Provide the (x, y) coordinate of the cell's center where the given text is located.  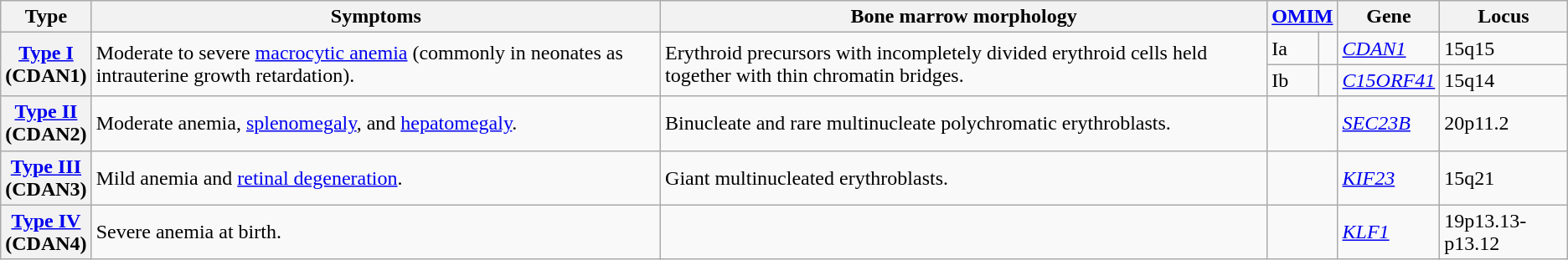
19p13.13-p13.12 (1504, 232)
KIF23 (1389, 177)
Bone marrow morphology (964, 17)
15q14 (1504, 80)
CDAN1 (1389, 48)
Gene (1389, 17)
SEC23B (1389, 124)
Moderate to severe macrocytic anemia (commonly in neonates as intrauterine growth retardation). (375, 64)
Mild anemia and retinal degeneration. (375, 177)
Severe anemia at birth. (375, 232)
Type II(CDAN2) (46, 124)
Moderate anemia, splenomegaly, and hepatomegaly. (375, 124)
Ib (1293, 80)
Type I(CDAN1) (46, 64)
Erythroid precursors with incompletely divided erythroid cells held together with thin chromatin bridges. (964, 64)
15q21 (1504, 177)
20p11.2 (1504, 124)
KLF1 (1389, 232)
C15ORF41 (1389, 80)
Type III(CDAN3) (46, 177)
OMIM (1302, 17)
Binucleate and rare multinucleate polychromatic erythroblasts. (964, 124)
15q15 (1504, 48)
Giant multinucleated erythroblasts. (964, 177)
Ia (1293, 48)
Symptoms (375, 17)
Type IV(CDAN4) (46, 232)
Locus (1504, 17)
Type (46, 17)
